Extract the (x, y) coordinate from the center of the cell holding the provided text.  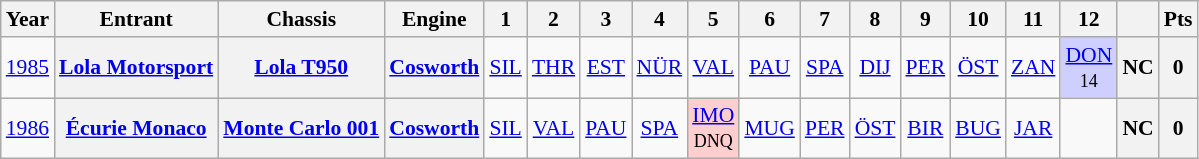
8 (876, 19)
IMODNQ (713, 128)
BIR (925, 128)
Lola Motorsport (136, 68)
7 (825, 19)
Lola T950 (301, 68)
9 (925, 19)
MUG (770, 128)
Chassis (301, 19)
DIJ (876, 68)
Engine (434, 19)
1 (506, 19)
2 (554, 19)
ZAN (1033, 68)
DON14 (1088, 68)
12 (1088, 19)
NÜR (660, 68)
3 (606, 19)
THR (554, 68)
6 (770, 19)
5 (713, 19)
1986 (28, 128)
BUG (978, 128)
EST (606, 68)
Écurie Monaco (136, 128)
10 (978, 19)
JAR (1033, 128)
Year (28, 19)
Entrant (136, 19)
1985 (28, 68)
11 (1033, 19)
Pts (1178, 19)
Monte Carlo 001 (301, 128)
4 (660, 19)
